Pinpoint the cell where the given text exists, returning its (x, y) midpoint coordinate. 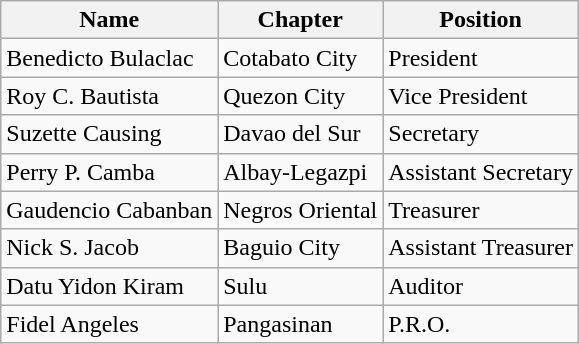
Pangasinan (300, 324)
Assistant Secretary (481, 172)
Davao del Sur (300, 134)
Albay-Legazpi (300, 172)
President (481, 58)
Treasurer (481, 210)
Position (481, 20)
Auditor (481, 286)
Negros Oriental (300, 210)
Gaudencio Cabanban (110, 210)
Perry P. Camba (110, 172)
Benedicto Bulaclac (110, 58)
Vice President (481, 96)
Secretary (481, 134)
Nick S. Jacob (110, 248)
Chapter (300, 20)
Name (110, 20)
Quezon City (300, 96)
P.R.O. (481, 324)
Datu Yidon Kiram (110, 286)
Assistant Treasurer (481, 248)
Baguio City (300, 248)
Cotabato City (300, 58)
Fidel Angeles (110, 324)
Sulu (300, 286)
Roy C. Bautista (110, 96)
Suzette Causing (110, 134)
